Determine the (x, y) coordinate at the center of the cell enclosing the given text.  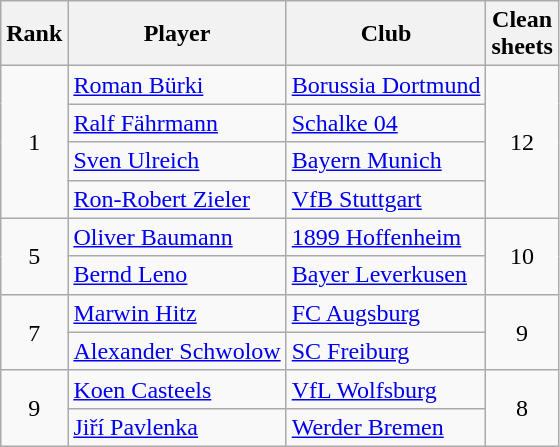
Cleansheets (522, 34)
Bernd Leno (177, 275)
Koen Casteels (177, 389)
5 (34, 256)
Jiří Pavlenka (177, 427)
Borussia Dortmund (386, 85)
VfL Wolfsburg (386, 389)
SC Freiburg (386, 351)
Marwin Hitz (177, 313)
VfB Stuttgart (386, 199)
Alexander Schwolow (177, 351)
Schalke 04 (386, 123)
Werder Bremen (386, 427)
1 (34, 142)
Rank (34, 34)
Club (386, 34)
Oliver Baumann (177, 237)
Player (177, 34)
Sven Ulreich (177, 161)
FC Augsburg (386, 313)
7 (34, 332)
Roman Bürki (177, 85)
10 (522, 256)
Ralf Fährmann (177, 123)
12 (522, 142)
Bayern Munich (386, 161)
Ron-Robert Zieler (177, 199)
1899 Hoffenheim (386, 237)
Bayer Leverkusen (386, 275)
8 (522, 408)
